Locate the cell with the specified text and output its [X, Y] center coordinate. 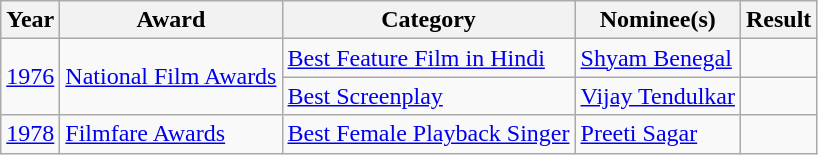
Best Female Playback Singer [428, 134]
Year [30, 20]
National Film Awards [171, 77]
Nominee(s) [658, 20]
Result [778, 20]
Award [171, 20]
Best Screenplay [428, 96]
Vijay Tendulkar [658, 96]
Category [428, 20]
1978 [30, 134]
Filmfare Awards [171, 134]
1976 [30, 77]
Shyam Benegal [658, 58]
Preeti Sagar [658, 134]
Best Feature Film in Hindi [428, 58]
